Output the (X, Y) coordinate of the center of the cell containing the given text.  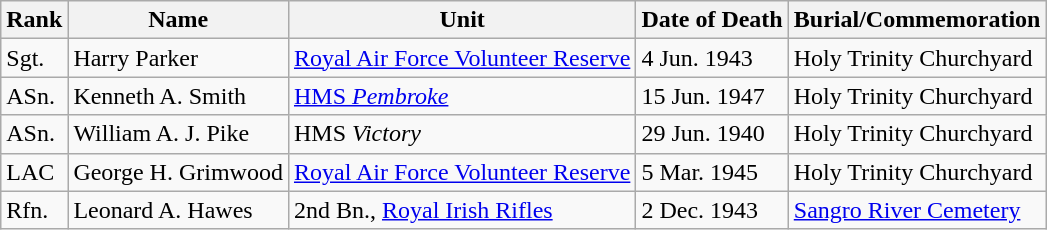
HMS Pembroke (462, 96)
William A. J. Pike (178, 134)
29 Jun. 1940 (712, 134)
Leonard A. Hawes (178, 210)
Harry Parker (178, 58)
4 Jun. 1943 (712, 58)
Kenneth A. Smith (178, 96)
Sgt. (34, 58)
HMS Victory (462, 134)
5 Mar. 1945 (712, 172)
Rfn. (34, 210)
LAC (34, 172)
Date of Death (712, 20)
Rank (34, 20)
2nd Bn., Royal Irish Rifles (462, 210)
Burial/Commemoration (917, 20)
Unit (462, 20)
George H. Grimwood (178, 172)
Name (178, 20)
15 Jun. 1947 (712, 96)
Sangro River Cemetery (917, 210)
2 Dec. 1943 (712, 210)
